Pinpoint the cell where the given text exists, returning its (X, Y) midpoint coordinate. 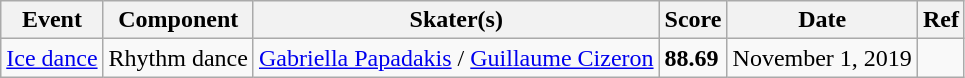
Ice dance (52, 58)
Date (822, 20)
Ref (940, 20)
Skater(s) (456, 20)
Rhythm dance (178, 58)
Gabriella Papadakis / Guillaume Cizeron (456, 58)
88.69 (693, 58)
Score (693, 20)
November 1, 2019 (822, 58)
Event (52, 20)
Component (178, 20)
